Locate the cell with the specified text and output its (x, y) center coordinate. 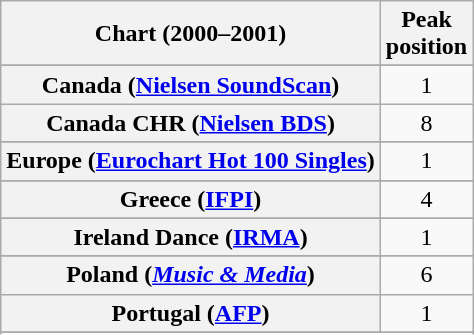
4 (426, 199)
Chart (2000–2001) (191, 34)
Canada (Nielsen SoundScan) (191, 85)
Ireland Dance (IRMA) (191, 237)
8 (426, 123)
Europe (Eurochart Hot 100 Singles) (191, 161)
Canada CHR (Nielsen BDS) (191, 123)
Greece (IFPI) (191, 199)
6 (426, 275)
Peakposition (426, 34)
Poland (Music & Media) (191, 275)
Portugal (AFP) (191, 313)
